Output the (X, Y) coordinate of the center of the cell containing the given text.  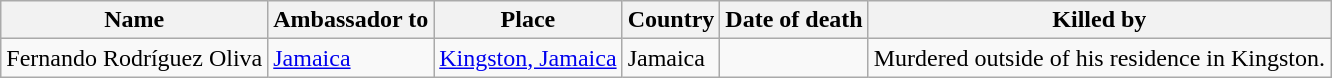
Place (528, 20)
Date of death (794, 20)
Kingston, Jamaica (528, 58)
Name (134, 20)
Country (671, 20)
Fernando Rodríguez Oliva (134, 58)
Killed by (1099, 20)
Ambassador to (351, 20)
Murdered outside of his residence in Kingston. (1099, 58)
